Return [x, y] of the center of cell containing provided text 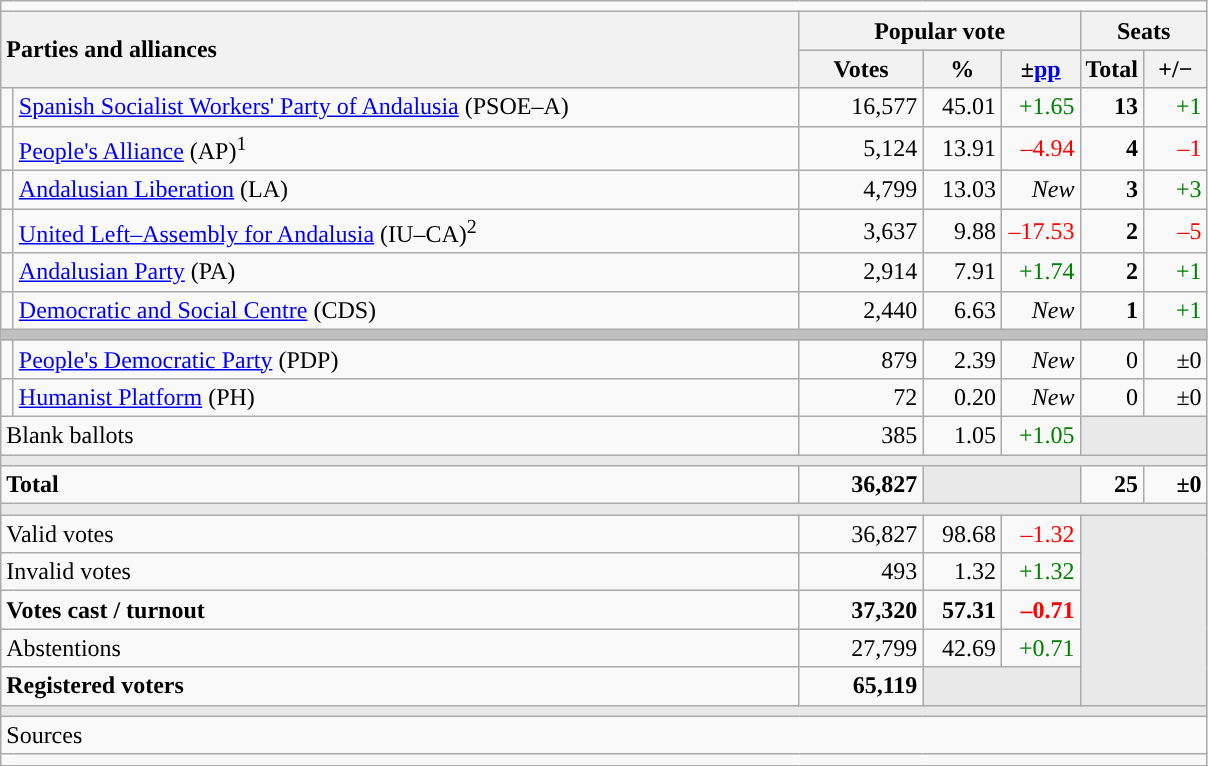
Parties and alliances [400, 50]
Invalid votes [400, 572]
People's Alliance (AP)1 [406, 148]
United Left–Assembly for Andalusia (IU–CA)2 [406, 232]
+0.71 [1040, 648]
Democratic and Social Centre (CDS) [406, 310]
–1.32 [1040, 534]
0.20 [962, 397]
42.69 [962, 648]
–0.71 [1040, 610]
+1.32 [1040, 572]
Andalusian Party (PA) [406, 272]
72 [861, 397]
Abstentions [400, 648]
2,440 [861, 310]
3 [1112, 190]
879 [861, 359]
45.01 [962, 107]
3,637 [861, 232]
385 [861, 435]
Popular vote [940, 31]
±pp [1040, 69]
+/− [1176, 69]
–17.53 [1040, 232]
+1.65 [1040, 107]
1.05 [962, 435]
Spanish Socialist Workers' Party of Andalusia (PSOE–A) [406, 107]
98.68 [962, 534]
–5 [1176, 232]
27,799 [861, 648]
Andalusian Liberation (LA) [406, 190]
+1.74 [1040, 272]
Seats [1144, 31]
Votes [861, 69]
13 [1112, 107]
Registered voters [400, 686]
4 [1112, 148]
Votes cast / turnout [400, 610]
65,119 [861, 686]
9.88 [962, 232]
13.91 [962, 148]
+1.05 [1040, 435]
57.31 [962, 610]
37,320 [861, 610]
People's Democratic Party (PDP) [406, 359]
–4.94 [1040, 148]
16,577 [861, 107]
25 [1112, 485]
Valid votes [400, 534]
1.32 [962, 572]
–1 [1176, 148]
4,799 [861, 190]
6.63 [962, 310]
Sources [604, 735]
2,914 [861, 272]
+3 [1176, 190]
7.91 [962, 272]
13.03 [962, 190]
Blank ballots [400, 435]
% [962, 69]
2.39 [962, 359]
5,124 [861, 148]
Humanist Platform (PH) [406, 397]
1 [1112, 310]
493 [861, 572]
